From the cell containing the given text, extract its center point as (x, y) coordinate. 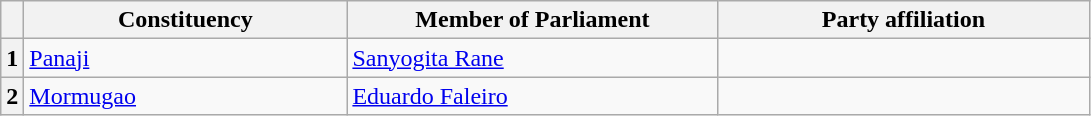
1 (12, 58)
Party affiliation (904, 20)
Panaji (186, 58)
Eduardo Faleiro (532, 96)
2 (12, 96)
Sanyogita Rane (532, 58)
Member of Parliament (532, 20)
Constituency (186, 20)
Mormugao (186, 96)
